Determine the [X, Y] coordinate at the center of the cell enclosing the given text.  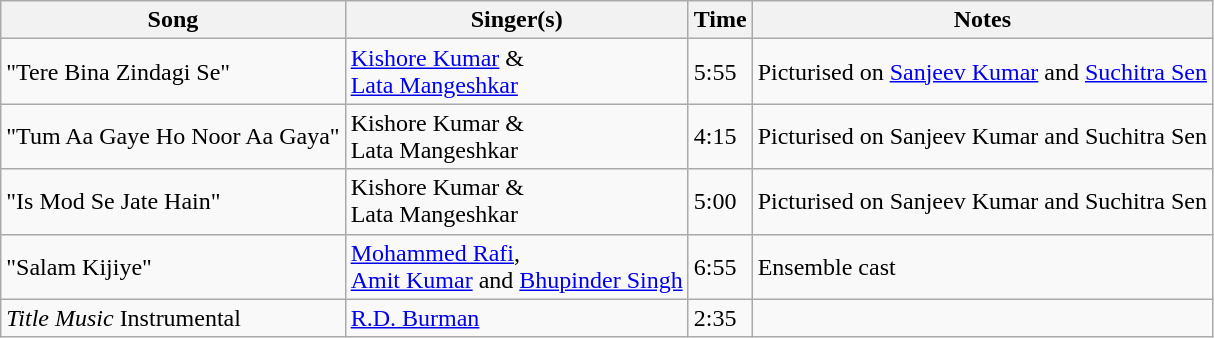
Song [173, 20]
"Is Mod Se Jate Hain" [173, 202]
Time [720, 20]
6:55 [720, 266]
R.D. Burman [516, 318]
Ensemble cast [982, 266]
"Tum Aa Gaye Ho Noor Aa Gaya" [173, 136]
Singer(s) [516, 20]
Notes [982, 20]
4:15 [720, 136]
"Salam Kijiye" [173, 266]
2:35 [720, 318]
Mohammed Rafi,Amit Kumar and Bhupinder Singh [516, 266]
5:00 [720, 202]
5:55 [720, 72]
Title Music Instrumental [173, 318]
"Tere Bina Zindagi Se" [173, 72]
